Return the [x, y] coordinate for the center point of the cell that contains the specified text.  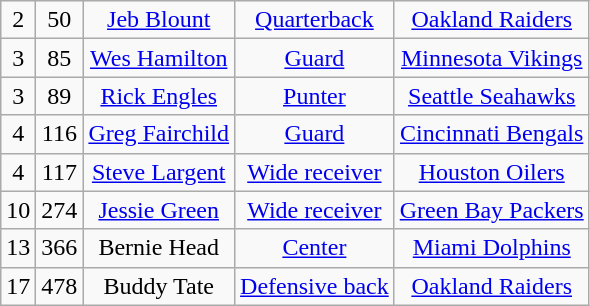
Bernie Head [159, 248]
2 [18, 20]
Defensive back [315, 286]
Jessie Green [159, 210]
Quarterback [315, 20]
13 [18, 248]
Rick Engles [159, 96]
Green Bay Packers [492, 210]
Houston Oilers [492, 172]
Minnesota Vikings [492, 58]
17 [18, 286]
Wes Hamilton [159, 58]
Greg Fairchild [159, 134]
Cincinnati Bengals [492, 134]
85 [60, 58]
Miami Dolphins [492, 248]
Seattle Seahawks [492, 96]
50 [60, 20]
Center [315, 248]
Punter [315, 96]
Jeb Blount [159, 20]
Steve Largent [159, 172]
89 [60, 96]
10 [18, 210]
117 [60, 172]
274 [60, 210]
Buddy Tate [159, 286]
116 [60, 134]
366 [60, 248]
478 [60, 286]
